Return the (x, y) coordinate for the center point of the cell that contains the specified text.  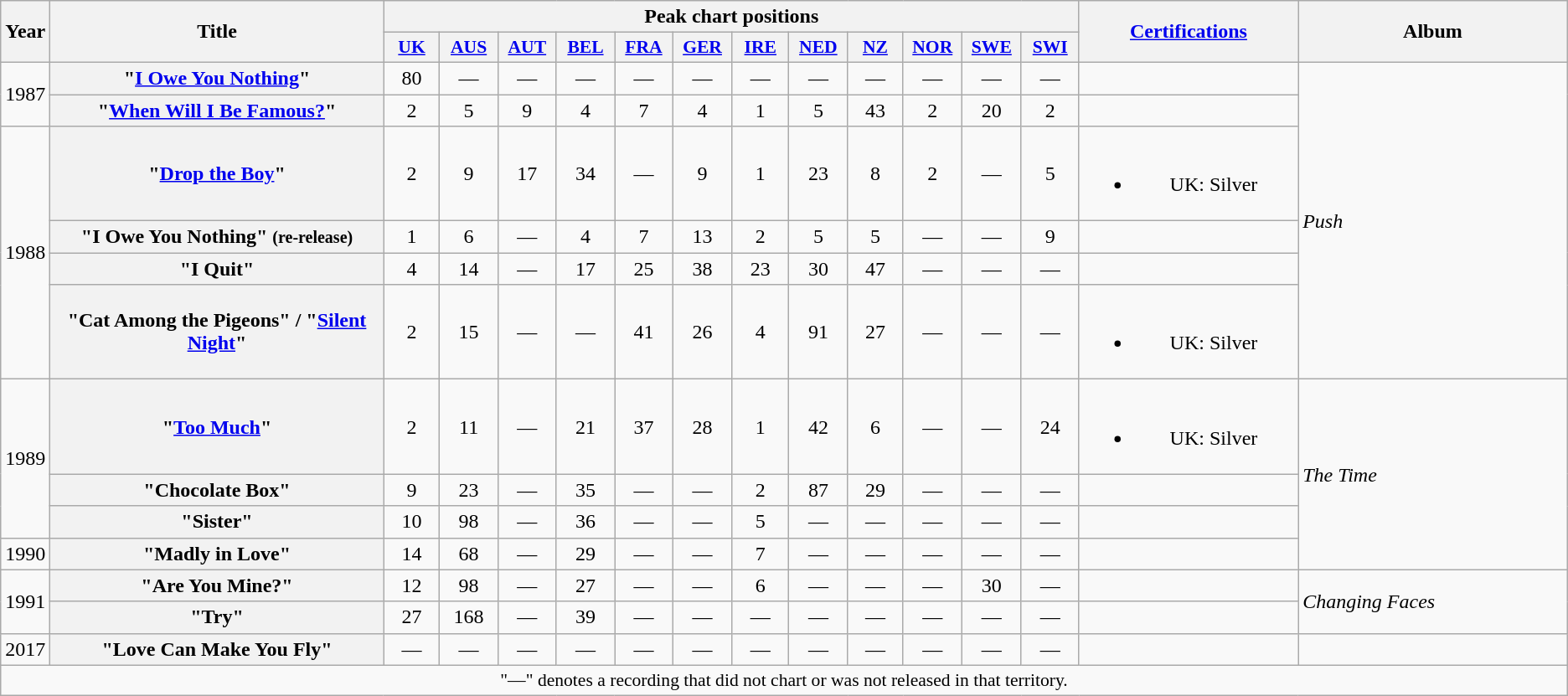
"I Owe You Nothing" (217, 78)
36 (585, 522)
1990 (25, 554)
UK (412, 48)
8 (875, 174)
91 (818, 332)
"I Owe You Nothing" (re-release) (217, 237)
47 (875, 269)
25 (644, 269)
"Too Much" (217, 427)
1987 (25, 94)
15 (469, 332)
Year (25, 32)
"I Quit" (217, 269)
37 (644, 427)
"Madly in Love" (217, 554)
SWI (1050, 48)
13 (702, 237)
FRA (644, 48)
35 (585, 490)
1989 (25, 459)
41 (644, 332)
GER (702, 48)
Title (217, 32)
80 (412, 78)
1988 (25, 253)
SWE (992, 48)
BEL (585, 48)
"Chocolate Box" (217, 490)
"Are You Mine?" (217, 585)
34 (585, 174)
43 (875, 110)
26 (702, 332)
NED (818, 48)
"Love Can Make You Fly" (217, 649)
21 (585, 427)
AUS (469, 48)
38 (702, 269)
Album (1433, 32)
Certifications (1188, 32)
IRE (761, 48)
87 (818, 490)
"Try" (217, 617)
12 (412, 585)
NZ (875, 48)
The Time (1433, 474)
68 (469, 554)
42 (818, 427)
2017 (25, 649)
AUT (527, 48)
168 (469, 617)
NOR (933, 48)
"—" denotes a recording that did not chart or was not released in that territory. (784, 680)
24 (1050, 427)
20 (992, 110)
"Cat Among the Pigeons" / "Silent Night" (217, 332)
Push (1433, 220)
Peak chart positions (731, 17)
11 (469, 427)
28 (702, 427)
"Drop the Boy" (217, 174)
Changing Faces (1433, 601)
39 (585, 617)
1991 (25, 601)
10 (412, 522)
"When Will I Be Famous?" (217, 110)
"Sister" (217, 522)
